Locate the cell with the specified text and output its [x, y] center coordinate. 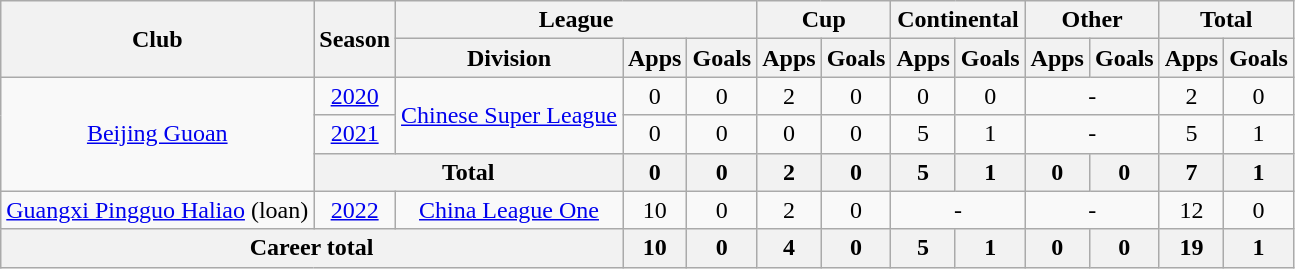
Cup [824, 20]
Other [1092, 20]
Club [158, 39]
Guangxi Pingguo Haliao (loan) [158, 210]
China League One [510, 210]
Chinese Super League [510, 115]
2020 [355, 96]
2021 [355, 134]
2022 [355, 210]
Division [510, 58]
4 [789, 248]
Beijing Guoan [158, 134]
19 [1191, 248]
Career total [312, 248]
7 [1191, 172]
League [576, 20]
Continental [958, 20]
12 [1191, 210]
Season [355, 39]
